Return [X, Y] of the center of cell containing provided text 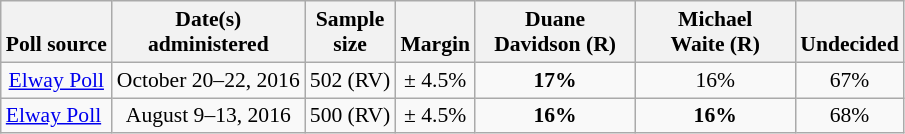
67% [849, 80]
17% [555, 80]
Margin [435, 32]
Date(s)administered [208, 32]
DuaneDavidson (R) [555, 32]
MichaelWaite (R) [715, 32]
500 (RV) [350, 116]
68% [849, 116]
502 (RV) [350, 80]
August 9–13, 2016 [208, 116]
Samplesize [350, 32]
Undecided [849, 32]
October 20–22, 2016 [208, 80]
Poll source [56, 32]
